Search for the cell housing the specified text and yield its (X, Y) center coordinate. 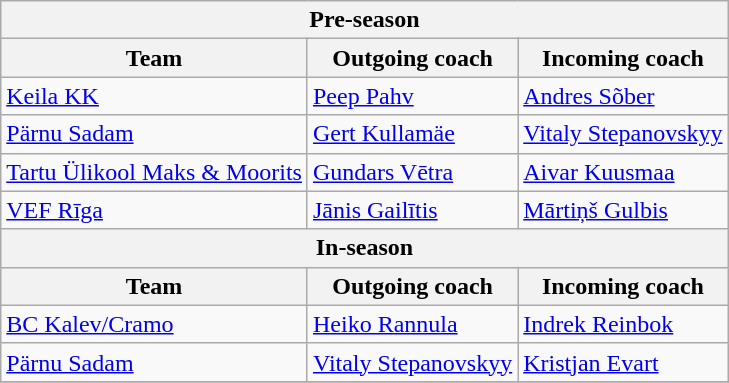
Pre-season (364, 20)
Aivar Kuusmaa (623, 172)
Gundars Vētra (412, 172)
VEF Rīga (154, 210)
Keila KK (154, 96)
Andres Sõber (623, 96)
Kristjan Evart (623, 362)
Gert Kullamäe (412, 134)
Peep Pahv (412, 96)
BC Kalev/Cramo (154, 324)
Heiko Rannula (412, 324)
Tartu Ülikool Maks & Moorits (154, 172)
In-season (364, 248)
Jānis Gailītis (412, 210)
Indrek Reinbok (623, 324)
Mārtiņš Gulbis (623, 210)
